Locate the cell with the specified text and output its [X, Y] center coordinate. 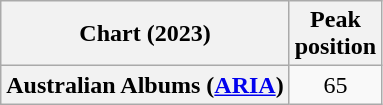
Peakposition [335, 34]
Chart (2023) [145, 34]
Australian Albums (ARIA) [145, 85]
65 [335, 85]
